Find where the given text appears and provide that cell's center as [x, y] coordinate. 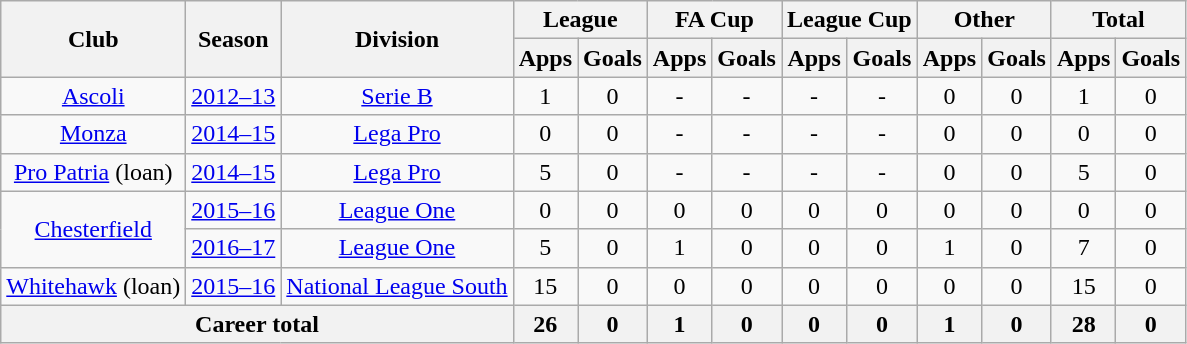
Total [1118, 20]
Whitehawk (loan) [94, 286]
FA Cup [714, 20]
National League South [397, 286]
2016–17 [234, 248]
Career total [257, 324]
28 [1083, 324]
26 [545, 324]
2012–13 [234, 96]
Division [397, 39]
Chesterfield [94, 229]
Serie B [397, 96]
Ascoli [94, 96]
League [580, 20]
Pro Patria (loan) [94, 172]
Monza [94, 134]
Season [234, 39]
Other [984, 20]
7 [1083, 248]
League Cup [850, 20]
Club [94, 39]
